Detect which cell encompasses the target text, then output its (x, y) center coordinate. 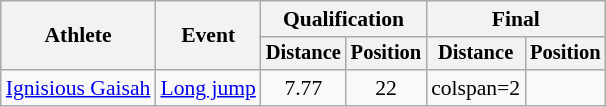
22 (386, 88)
Long jump (208, 88)
7.77 (304, 88)
Ignisious Gaisah (78, 88)
Athlete (78, 36)
colspan=2 (476, 88)
Event (208, 36)
Final (516, 19)
Qualification (344, 19)
